Detect which cell encompasses the target text, then output its (X, Y) center coordinate. 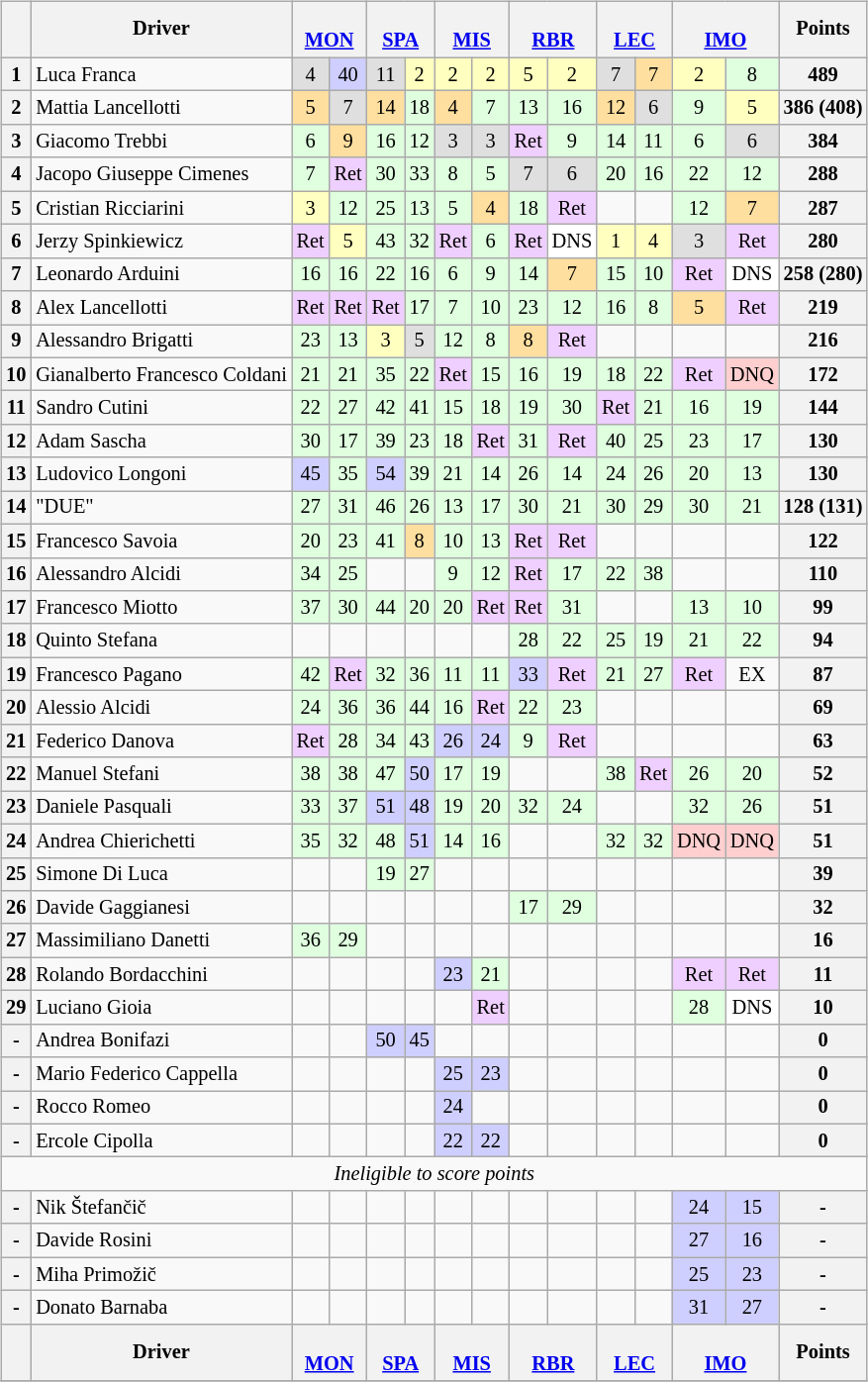
63 (823, 740)
94 (823, 641)
Donato Barnaba (160, 1308)
69 (823, 708)
47 (386, 774)
Nik Štefančič (160, 1208)
EX (752, 674)
Federico Danova (160, 740)
Jacopo Giuseppe Cimenes (160, 174)
Rolando Bordacchini (160, 974)
110 (823, 574)
258 (280) (823, 274)
386 (408) (823, 108)
54 (386, 474)
Ercole Cipolla (160, 1140)
144 (823, 408)
280 (823, 242)
Luca Franca (160, 74)
99 (823, 608)
Gianalberto Francesco Coldani (160, 374)
87 (823, 674)
Mario Federico Cappella (160, 1074)
Manuel Stefani (160, 774)
Mattia Lancellotti (160, 108)
Luciano Gioia (160, 1008)
Alessandro Brigatti (160, 342)
Andrea Chierichetti (160, 840)
Ineligible to score points (434, 1174)
Cristian Ricciarini (160, 208)
Daniele Pasquali (160, 808)
384 (823, 142)
489 (823, 74)
Ludovico Longoni (160, 474)
Rocco Romeo (160, 1108)
122 (823, 541)
46 (386, 508)
Giacomo Trebbi (160, 142)
Miha Primožič (160, 1274)
216 (823, 342)
"DUE" (160, 508)
219 (823, 308)
Alessio Alcidi (160, 708)
172 (823, 374)
Alex Lancellotti (160, 308)
Francesco Savoia (160, 541)
Francesco Pagano (160, 674)
Leonardo Arduini (160, 274)
Davide Gaggianesi (160, 908)
Massimiliano Danetti (160, 940)
Sandro Cutini (160, 408)
288 (823, 174)
Adam Sascha (160, 442)
128 (131) (823, 508)
Andrea Bonifazi (160, 1040)
52 (823, 774)
Alessandro Alcidi (160, 574)
Jerzy Spinkiewicz (160, 242)
Francesco Miotto (160, 608)
Quinto Stefana (160, 641)
287 (823, 208)
Davide Rosini (160, 1240)
Simone Di Luca (160, 874)
